Detect which cell encompasses the target text, then output its (x, y) center coordinate. 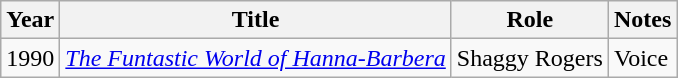
Role (530, 20)
The Funtastic World of Hanna-Barbera (256, 58)
Shaggy Rogers (530, 58)
1990 (30, 58)
Title (256, 20)
Voice (642, 58)
Year (30, 20)
Notes (642, 20)
